Scan for the cell matching the given text and deliver its [X, Y] coordinate at center. 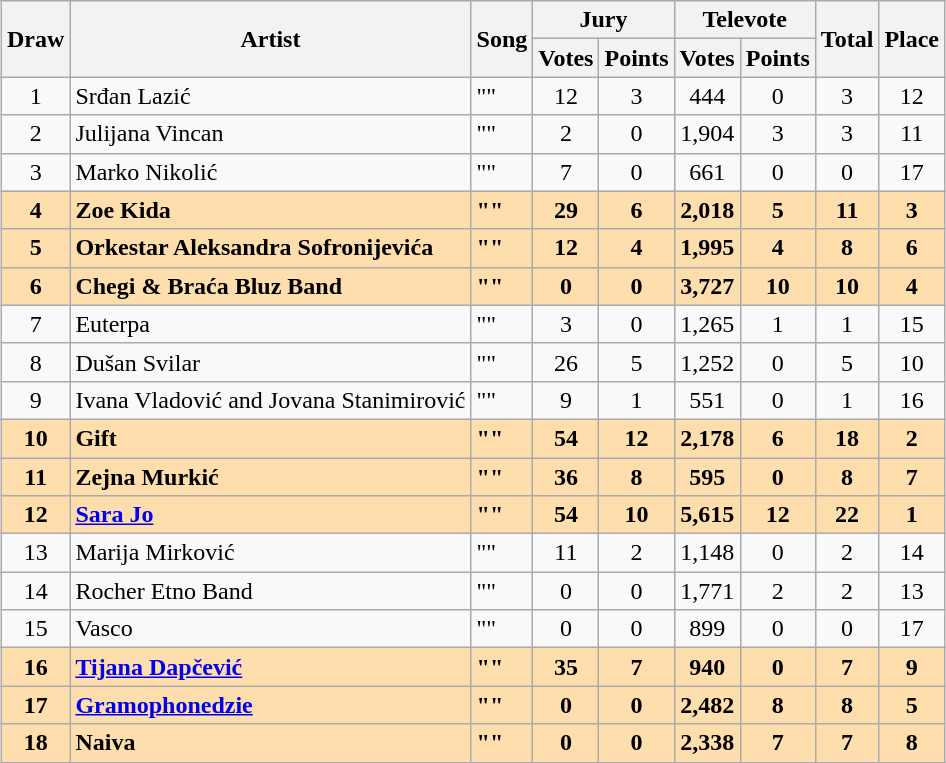
Marija Mirković [270, 553]
Chegi & Braća Bluz Band [270, 286]
Gramophonedzie [270, 705]
551 [707, 400]
Total [847, 39]
Zejna Murkić [270, 477]
Euterpa [270, 324]
Draw [35, 39]
29 [566, 210]
Julijana Vincan [270, 134]
899 [707, 629]
2,018 [707, 210]
26 [566, 362]
2,482 [707, 705]
Srđan Lazić [270, 96]
1,148 [707, 553]
Marko Nikolić [270, 172]
Naiva [270, 743]
Zoe Kida [270, 210]
Ivana Vladović and Jovana Stanimirović [270, 400]
22 [847, 515]
Jury [604, 20]
1,995 [707, 248]
1,904 [707, 134]
Dušan Svilar [270, 362]
2,178 [707, 438]
940 [707, 667]
1,252 [707, 362]
3,727 [707, 286]
1,771 [707, 591]
Televote [744, 20]
Artist [270, 39]
5,615 [707, 515]
661 [707, 172]
Place [912, 39]
2,338 [707, 743]
36 [566, 477]
595 [707, 477]
Gift [270, 438]
Orkestar Aleksandra Sofronijevića [270, 248]
Vasco [270, 629]
Tijana Dapčević [270, 667]
Sara Jo [270, 515]
1,265 [707, 324]
444 [707, 96]
Song [502, 39]
35 [566, 667]
Rocher Etno Band [270, 591]
